Extract the (X, Y) coordinate from the center of the cell holding the provided text.  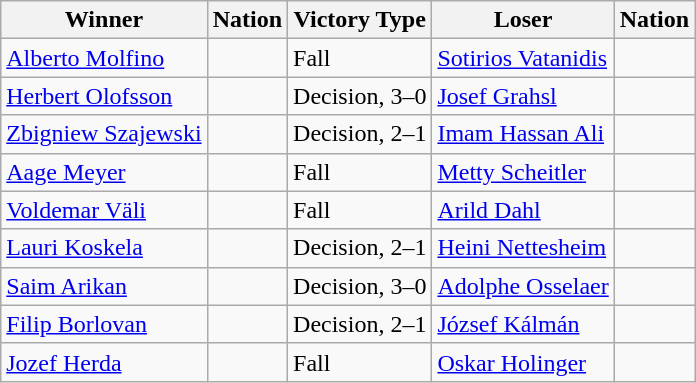
Sotirios Vatanidis (523, 58)
Herbert Olofsson (104, 96)
Metty Scheitler (523, 172)
Josef Grahsl (523, 96)
Zbigniew Szajewski (104, 134)
Jozef Herda (104, 362)
Heini Nettesheim (523, 248)
Victory Type (360, 20)
Lauri Koskela (104, 248)
Imam Hassan Ali (523, 134)
Winner (104, 20)
Oskar Holinger (523, 362)
Loser (523, 20)
Alberto Molfino (104, 58)
Filip Borlovan (104, 324)
Aage Meyer (104, 172)
Saim Arikan (104, 286)
Voldemar Väli (104, 210)
Arild Dahl (523, 210)
József Kálmán (523, 324)
Adolphe Osselaer (523, 286)
